Capture the cell that displays the provided text and extract its [X, Y] central coordinate. 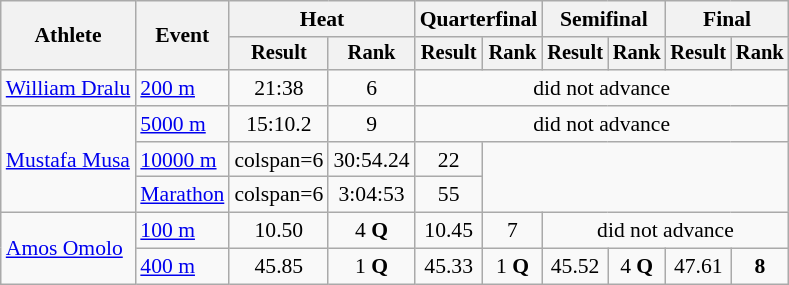
200 m [182, 88]
5000 m [182, 124]
9 [371, 124]
Mustafa Musa [68, 160]
30:54.24 [371, 160]
Marathon [182, 195]
10.45 [449, 231]
400 m [182, 267]
15:10.2 [278, 124]
8 [760, 267]
3:04:53 [371, 195]
6 [371, 88]
47.61 [698, 267]
Athlete [68, 36]
21:38 [278, 88]
45.52 [575, 267]
7 [513, 231]
10.50 [278, 231]
100 m [182, 231]
Semifinal [604, 19]
Event [182, 36]
Heat [322, 19]
10000 m [182, 160]
Amos Omolo [68, 248]
45.85 [278, 267]
22 [449, 160]
Final [726, 19]
55 [449, 195]
45.33 [449, 267]
William Dralu [68, 88]
Quarterfinal [479, 19]
